For the text-containing cell, return its midpoint in [X, Y] coordinate format. 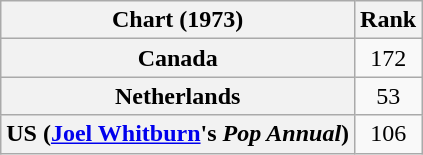
Netherlands [178, 96]
Rank [388, 20]
106 [388, 134]
Canada [178, 58]
53 [388, 96]
Chart (1973) [178, 20]
172 [388, 58]
US (Joel Whitburn's Pop Annual) [178, 134]
